Output the [x, y] coordinate of the center of the cell containing the given text.  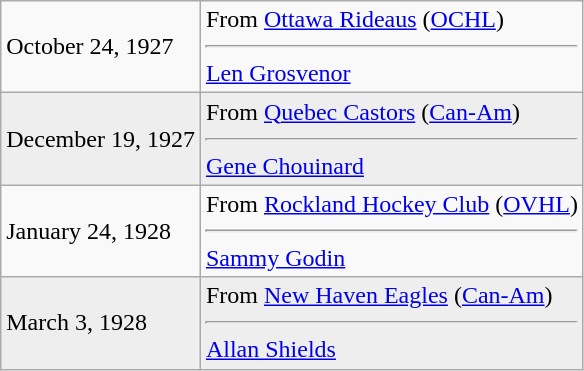
December 19, 1927 [101, 139]
March 3, 1928 [101, 323]
From Rockland Hockey Club (OVHL)Sammy Godin [392, 231]
From Ottawa Rideaus (OCHL)Len Grosvenor [392, 47]
January 24, 1928 [101, 231]
From Quebec Castors (Can-Am)Gene Chouinard [392, 139]
From New Haven Eagles (Can-Am)Allan Shields [392, 323]
October 24, 1927 [101, 47]
